Extract the (x, y) coordinate from the center of the cell holding the provided text.  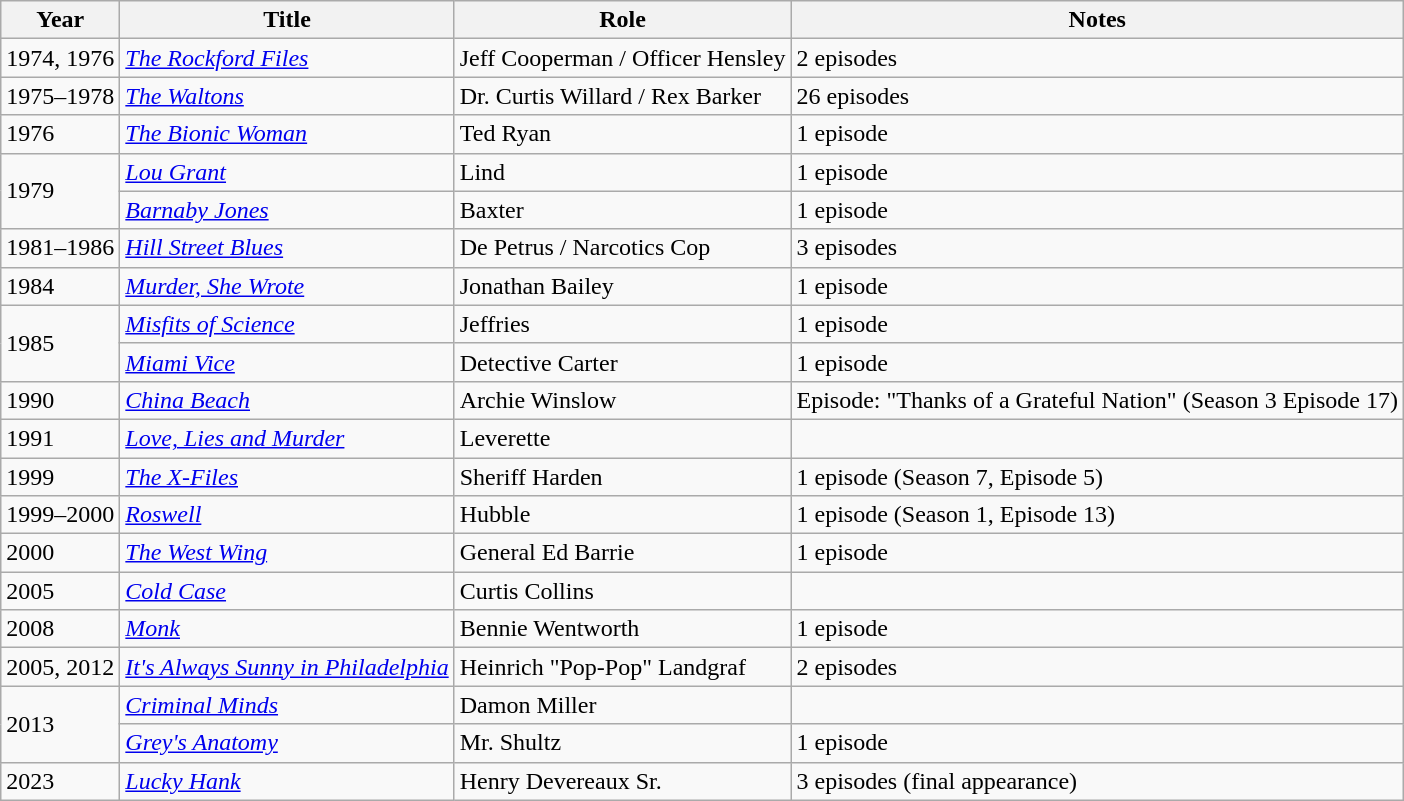
1975–1978 (60, 96)
Ted Ryan (622, 134)
Jeff Cooperman / Officer Hensley (622, 58)
Leverette (622, 438)
Bennie Wentworth (622, 629)
2005 (60, 591)
Criminal Minds (287, 705)
The X-Files (287, 477)
Henry Devereaux Sr. (622, 781)
1991 (60, 438)
26 episodes (1098, 96)
Lucky Hank (287, 781)
Hill Street Blues (287, 248)
Notes (1098, 20)
1976 (60, 134)
Jeffries (622, 324)
Detective Carter (622, 362)
1979 (60, 191)
2005, 2012 (60, 667)
The Waltons (287, 96)
Title (287, 20)
It's Always Sunny in Philadelphia (287, 667)
Love, Lies and Murder (287, 438)
1985 (60, 343)
1999–2000 (60, 515)
Role (622, 20)
Year (60, 20)
Grey's Anatomy (287, 743)
Heinrich "Pop-Pop" Landgraf (622, 667)
2023 (60, 781)
Lou Grant (287, 172)
Hubble (622, 515)
Episode: "Thanks of a Grateful Nation" (Season 3 Episode 17) (1098, 400)
The Bionic Woman (287, 134)
Archie Winslow (622, 400)
1984 (60, 286)
Dr. Curtis Willard / Rex Barker (622, 96)
1 episode (Season 1, Episode 13) (1098, 515)
Lind (622, 172)
Mr. Shultz (622, 743)
General Ed Barrie (622, 553)
Barnaby Jones (287, 210)
3 episodes (final appearance) (1098, 781)
Sheriff Harden (622, 477)
Miami Vice (287, 362)
2008 (60, 629)
Baxter (622, 210)
3 episodes (1098, 248)
1999 (60, 477)
Misfits of Science (287, 324)
De Petrus / Narcotics Cop (622, 248)
Damon Miller (622, 705)
1 episode (Season 7, Episode 5) (1098, 477)
1990 (60, 400)
1974, 1976 (60, 58)
Curtis Collins (622, 591)
Murder, She Wrote (287, 286)
China Beach (287, 400)
Cold Case (287, 591)
The West Wing (287, 553)
Jonathan Bailey (622, 286)
2013 (60, 724)
The Rockford Files (287, 58)
2000 (60, 553)
1981–1986 (60, 248)
Monk (287, 629)
Roswell (287, 515)
